Identify which cell holds the provided text, then report its (X, Y) central coordinate. 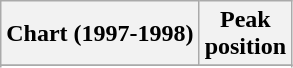
Peakposition (245, 34)
Chart (1997-1998) (100, 34)
